For the text-containing cell, return its midpoint in (x, y) coordinate format. 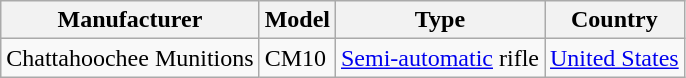
CM10 (297, 58)
Semi-automatic rifle (440, 58)
Chattahoochee Munitions (130, 58)
Manufacturer (130, 20)
United States (614, 58)
Model (297, 20)
Country (614, 20)
Type (440, 20)
